Extract the (X, Y) coordinate from the center of the cell holding the provided text.  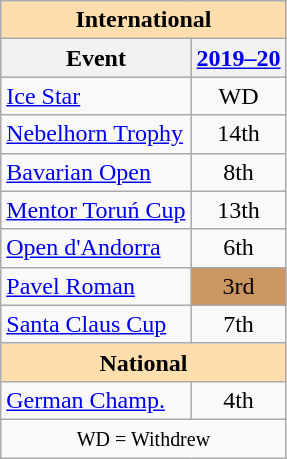
Nebelhorn Trophy (96, 134)
Event (96, 58)
4th (238, 400)
3rd (238, 286)
14th (238, 134)
Ice Star (96, 96)
8th (238, 172)
National (144, 362)
13th (238, 210)
Open d'Andorra (96, 248)
WD = Withdrew (144, 438)
International (144, 20)
6th (238, 248)
Pavel Roman (96, 286)
Mentor Toruń Cup (96, 210)
WD (238, 96)
7th (238, 324)
2019–20 (238, 58)
Bavarian Open (96, 172)
Santa Claus Cup (96, 324)
German Champ. (96, 400)
